Capture the cell that displays the provided text and extract its (x, y) central coordinate. 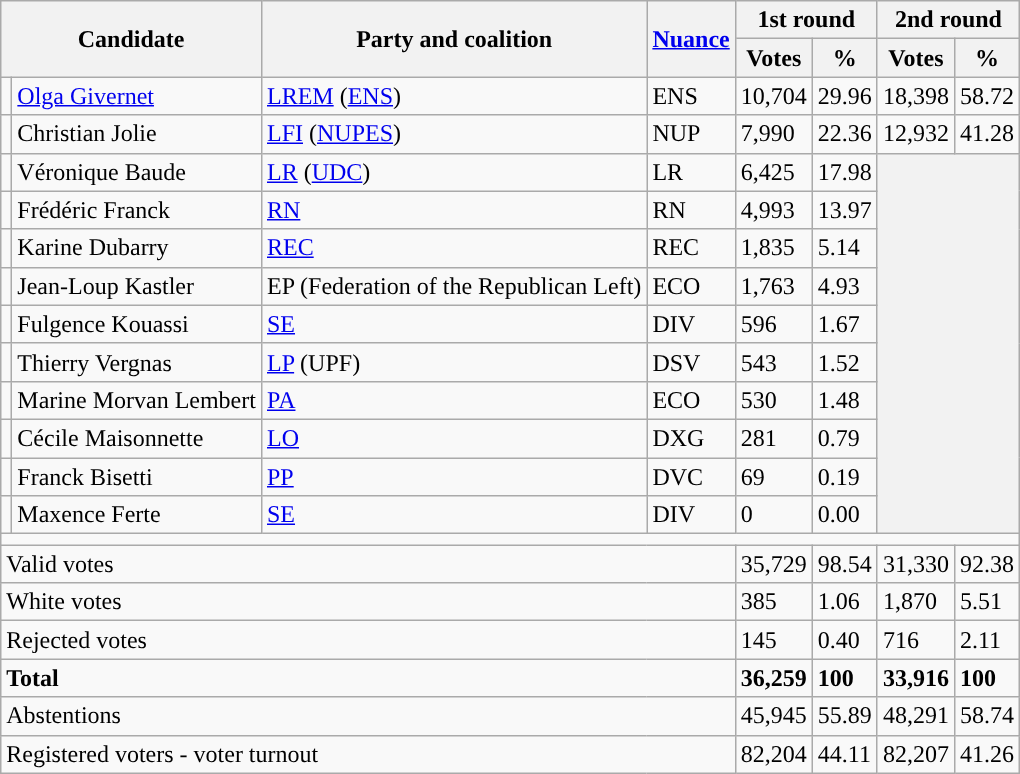
Frédéric Franck (137, 210)
Rejected votes (368, 640)
1,763 (774, 286)
1.48 (844, 400)
0.19 (844, 477)
LR (691, 172)
Olga Givernet (137, 96)
ENS (691, 96)
1st round (806, 20)
33,916 (916, 678)
36,259 (774, 678)
716 (916, 640)
4.93 (844, 286)
1,870 (916, 602)
Cécile Maisonnette (137, 438)
92.38 (986, 564)
10,704 (774, 96)
DXG (691, 438)
41.28 (986, 134)
Karine Dubarry (137, 248)
Fulgence Kouassi (137, 324)
PA (454, 400)
0.40 (844, 640)
LO (454, 438)
22.36 (844, 134)
1.67 (844, 324)
596 (774, 324)
58.72 (986, 96)
White votes (368, 602)
543 (774, 362)
Jean-Loup Kastler (137, 286)
6,425 (774, 172)
LREM (ENS) (454, 96)
1.06 (844, 602)
0.79 (844, 438)
12,932 (916, 134)
Party and coalition (454, 39)
48,291 (916, 716)
Nuance (691, 39)
385 (774, 602)
Véronique Baude (137, 172)
Valid votes (368, 564)
4,993 (774, 210)
17.98 (844, 172)
Candidate (132, 39)
0 (774, 515)
DSV (691, 362)
LFI (NUPES) (454, 134)
31,330 (916, 564)
2nd round (948, 20)
5.51 (986, 602)
45,945 (774, 716)
LP (UPF) (454, 362)
Christian Jolie (137, 134)
7,990 (774, 134)
PP (454, 477)
55.89 (844, 716)
DVC (691, 477)
Marine Morvan Lembert (137, 400)
530 (774, 400)
82,204 (774, 754)
1.52 (844, 362)
13.97 (844, 210)
Maxence Ferte (137, 515)
Franck Bisetti (137, 477)
LR (UDC) (454, 172)
NUP (691, 134)
2.11 (986, 640)
Registered voters - voter turnout (368, 754)
98.54 (844, 564)
18,398 (916, 96)
44.11 (844, 754)
Abstentions (368, 716)
35,729 (774, 564)
145 (774, 640)
82,207 (916, 754)
0.00 (844, 515)
1,835 (774, 248)
29.96 (844, 96)
EP (Federation of the Republican Left) (454, 286)
281 (774, 438)
Total (368, 678)
5.14 (844, 248)
41.26 (986, 754)
58.74 (986, 716)
Thierry Vergnas (137, 362)
69 (774, 477)
